Detect which cell encompasses the target text, then output its [X, Y] center coordinate. 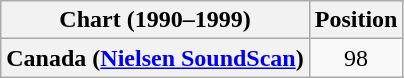
98 [356, 58]
Chart (1990–1999) [155, 20]
Position [356, 20]
Canada (Nielsen SoundScan) [155, 58]
